Return the [x, y] coordinate for the center point of the cell that contains the specified text.  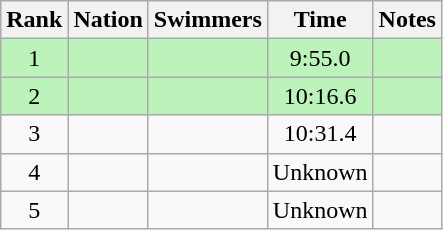
4 [34, 172]
Notes [407, 20]
10:31.4 [320, 134]
2 [34, 96]
9:55.0 [320, 58]
Rank [34, 20]
Nation [108, 20]
10:16.6 [320, 96]
5 [34, 210]
Swimmers [208, 20]
1 [34, 58]
Time [320, 20]
3 [34, 134]
